Extract the (x, y) coordinate from the center of the cell holding the provided text.  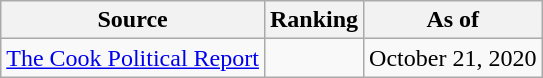
Source (133, 20)
The Cook Political Report (133, 58)
As of (453, 20)
Ranking (314, 20)
October 21, 2020 (453, 58)
